For the text-containing cell, return its midpoint in [X, Y] coordinate format. 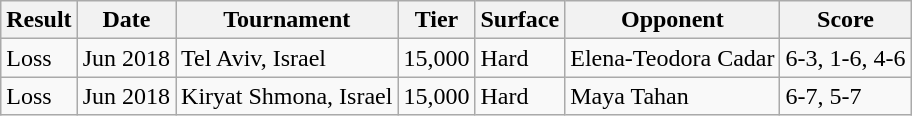
6-3, 1-6, 4-6 [846, 58]
Result [39, 20]
6-7, 5-7 [846, 96]
Tel Aviv, Israel [287, 58]
Tournament [287, 20]
Kiryat Shmona, Israel [287, 96]
Tier [436, 20]
Surface [520, 20]
Opponent [672, 20]
Elena-Teodora Cadar [672, 58]
Maya Tahan [672, 96]
Score [846, 20]
Date [126, 20]
